Locate the cell with the specified text and output its [X, Y] center coordinate. 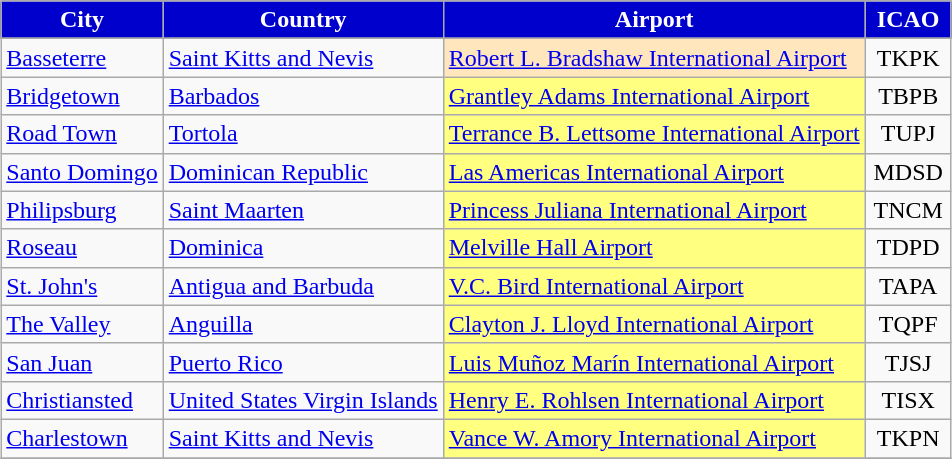
TISX [908, 400]
Anguilla [303, 324]
TNCM [908, 210]
MDSD [908, 172]
TKPN [908, 438]
TDPD [908, 248]
Luis Muñoz Marín International Airport [654, 362]
Vance W. Amory International Airport [654, 438]
Santo Domingo [82, 172]
Road Town [82, 134]
TAPA [908, 286]
Airport [654, 20]
Henry E. Rohlsen International Airport [654, 400]
St. John's [82, 286]
Charlestown [82, 438]
Robert L. Bradshaw International Airport [654, 58]
ICAO [908, 20]
Roseau [82, 248]
Philipsburg [82, 210]
TBPB [908, 96]
TUPJ [908, 134]
TQPF [908, 324]
Clayton J. Lloyd International Airport [654, 324]
Dominican Republic [303, 172]
Tortola [303, 134]
Christiansted [82, 400]
Basseterre [82, 58]
Grantley Adams International Airport [654, 96]
Saint Maarten [303, 210]
The Valley [82, 324]
V.C. Bird International Airport [654, 286]
Bridgetown [82, 96]
Princess Juliana International Airport [654, 210]
Puerto Rico [303, 362]
Dominica [303, 248]
Barbados [303, 96]
United States Virgin Islands [303, 400]
TJSJ [908, 362]
Antigua and Barbuda [303, 286]
Country [303, 20]
Terrance B. Lettsome International Airport [654, 134]
TKPK [908, 58]
Melville Hall Airport [654, 248]
San Juan [82, 362]
City [82, 20]
Las Americas International Airport [654, 172]
